Pinpoint the cell where the given text exists, returning its (x, y) midpoint coordinate. 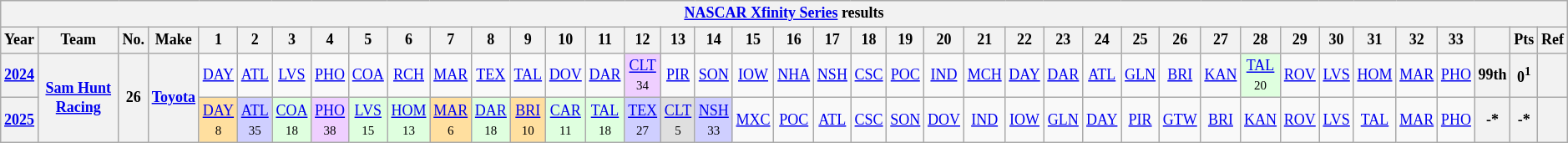
19 (905, 40)
TAL18 (604, 120)
NSH33 (713, 120)
COA (367, 75)
01 (1525, 75)
27 (1221, 40)
99th (1493, 75)
RCH (409, 75)
TEX27 (643, 120)
30 (1336, 40)
No. (134, 40)
10 (565, 40)
14 (713, 40)
Ref (1553, 40)
GTW (1180, 120)
12 (643, 40)
21 (984, 40)
29 (1299, 40)
MAR6 (451, 120)
24 (1102, 40)
TEX (491, 75)
25 (1141, 40)
MXC (753, 120)
DAR18 (491, 120)
5 (367, 40)
8 (491, 40)
BRI10 (528, 120)
LVS15 (367, 120)
4 (331, 40)
COA18 (292, 120)
HOM (1374, 75)
HOM13 (409, 120)
15 (753, 40)
18 (868, 40)
20 (944, 40)
MCH (984, 75)
6 (409, 40)
CLT5 (678, 120)
CAR11 (565, 120)
TAL20 (1261, 75)
31 (1374, 40)
16 (794, 40)
9 (528, 40)
2024 (20, 75)
2025 (20, 120)
Sam Hunt Racing (78, 97)
2 (255, 40)
22 (1024, 40)
Make (174, 40)
Pts (1525, 40)
NHA (794, 75)
23 (1064, 40)
17 (833, 40)
32 (1417, 40)
Toyota (174, 97)
33 (1456, 40)
1 (218, 40)
NASCAR Xfinity Series results (784, 13)
DAY8 (218, 120)
11 (604, 40)
7 (451, 40)
28 (1261, 40)
CLT34 (643, 75)
Team (78, 40)
3 (292, 40)
Year (20, 40)
13 (678, 40)
NSH (833, 75)
ATL35 (255, 120)
PHO38 (331, 120)
